Detect which cell encompasses the target text, then output its (X, Y) center coordinate. 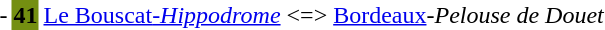
41 (26, 15)
Le Bouscat-Hippodrome <=> Bordeaux-Pelouse de Douet (324, 15)
